Pinpoint the cell where the given text exists, returning its (x, y) midpoint coordinate. 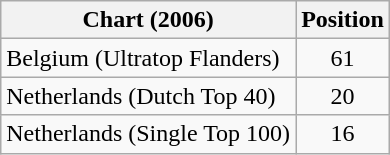
Belgium (Ultratop Flanders) (148, 58)
16 (343, 134)
Position (343, 20)
Chart (2006) (148, 20)
20 (343, 96)
61 (343, 58)
Netherlands (Dutch Top 40) (148, 96)
Netherlands (Single Top 100) (148, 134)
